Capture the cell that displays the provided text and extract its [x, y] central coordinate. 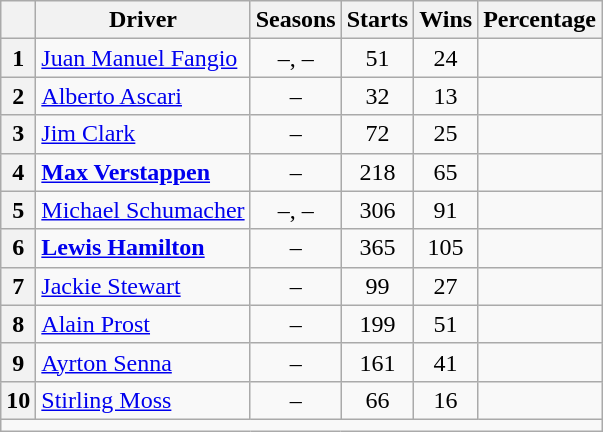
16 [446, 400]
Stirling Moss [143, 400]
13 [446, 96]
Driver [143, 20]
7 [18, 286]
8 [18, 324]
99 [377, 286]
Percentage [540, 20]
10 [18, 400]
72 [377, 134]
6 [18, 248]
27 [446, 286]
25 [446, 134]
5 [18, 210]
105 [446, 248]
Max Verstappen [143, 172]
32 [377, 96]
91 [446, 210]
199 [377, 324]
Wins [446, 20]
2 [18, 96]
161 [377, 362]
Alberto Ascari [143, 96]
Ayrton Senna [143, 362]
65 [446, 172]
Seasons [296, 20]
306 [377, 210]
365 [377, 248]
Alain Prost [143, 324]
4 [18, 172]
Jim Clark [143, 134]
Juan Manuel Fangio [143, 58]
Jackie Stewart [143, 286]
Michael Schumacher [143, 210]
1 [18, 58]
41 [446, 362]
9 [18, 362]
Starts [377, 20]
218 [377, 172]
3 [18, 134]
Lewis Hamilton [143, 248]
66 [377, 400]
24 [446, 58]
